Capture the cell that displays the provided text and extract its (X, Y) central coordinate. 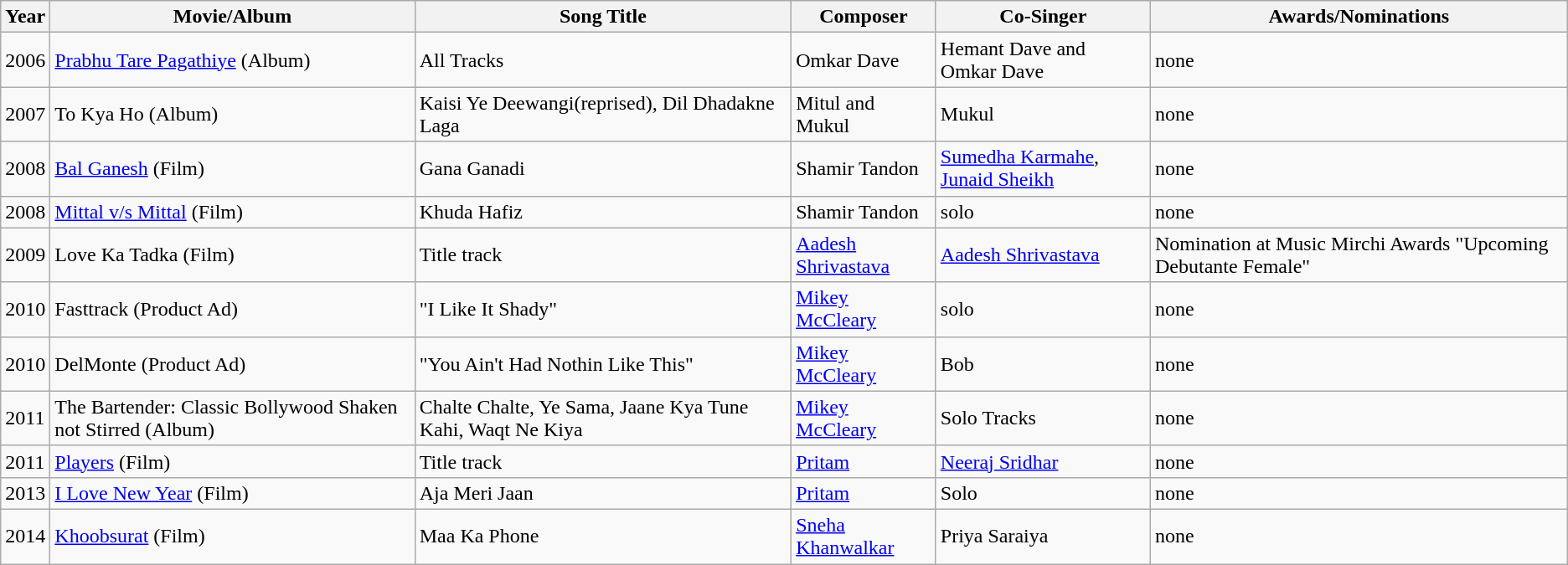
Solo Tracks (1043, 419)
Sneha Khanwalkar (864, 536)
Bob (1043, 363)
Co-Singer (1043, 17)
Mittal v/s Mittal (Film) (233, 212)
Maa Ka Phone (603, 536)
Love Ka Tadka (Film) (233, 254)
Khoobsurat (Film) (233, 536)
Fasttrack (Product Ad) (233, 310)
Neeraj Sridhar (1043, 461)
Hemant Dave and Omkar Dave (1043, 60)
Prabhu Tare Pagathiye (Album) (233, 60)
Players (Film) (233, 461)
Solo (1043, 493)
Priya Saraiya (1043, 536)
Nomination at Music Mirchi Awards "Upcoming Debutante Female" (1359, 254)
Omkar Dave (864, 60)
Composer (864, 17)
Kaisi Ye Deewangi(reprised), Dil Dhadakne Laga (603, 114)
Sumedha Karmahe, Junaid Sheikh (1043, 169)
Mitul and Mukul (864, 114)
2013 (25, 493)
Movie/Album (233, 17)
All Tracks (603, 60)
Song Title (603, 17)
Chalte Chalte, Ye Sama, Jaane Kya Tune Kahi, Waqt Ne Kiya (603, 419)
Aja Meri Jaan (603, 493)
The Bartender: Classic Bollywood Shaken not Stirred (Album) (233, 419)
"You Ain't Had Nothin Like This" (603, 363)
2006 (25, 60)
Bal Ganesh (Film) (233, 169)
DelMonte (Product Ad) (233, 363)
Gana Ganadi (603, 169)
Awards/Nominations (1359, 17)
2014 (25, 536)
Khuda Hafiz (603, 212)
2009 (25, 254)
Year (25, 17)
"I Like It Shady" (603, 310)
To Kya Ho (Album) (233, 114)
I Love New Year (Film) (233, 493)
Mukul (1043, 114)
2007 (25, 114)
